Detect which cell encompasses the target text, then output its (x, y) center coordinate. 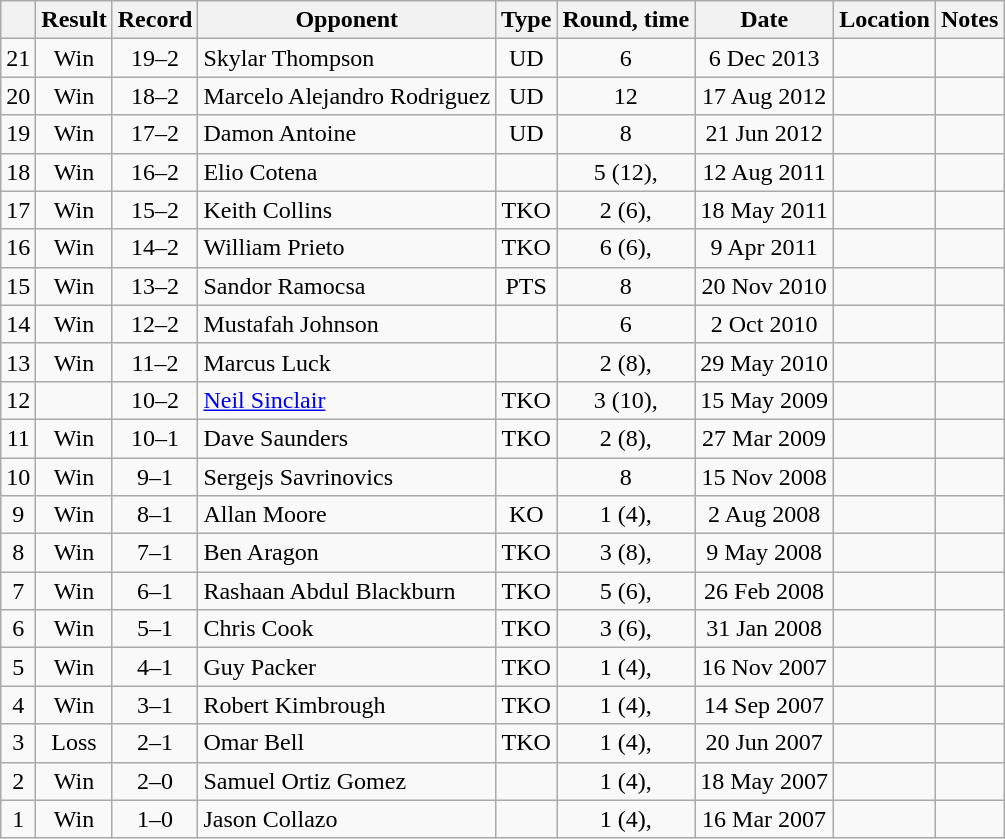
17 Aug 2012 (764, 96)
Opponent (347, 20)
16 Nov 2007 (764, 667)
1–0 (155, 819)
Allan Moore (347, 515)
6 (6), (626, 248)
14–2 (155, 248)
3 (8), (626, 553)
20 Nov 2010 (764, 286)
6 Dec 2013 (764, 58)
14 (18, 324)
9 Apr 2011 (764, 248)
5 (12), (626, 172)
3 (6), (626, 629)
15 May 2009 (764, 400)
Chris Cook (347, 629)
1 (18, 819)
Notes (969, 20)
9 May 2008 (764, 553)
27 Mar 2009 (764, 438)
5–1 (155, 629)
6–1 (155, 591)
2 (6), (626, 210)
17–2 (155, 134)
10–1 (155, 438)
11–2 (155, 362)
18 May 2007 (764, 781)
29 May 2010 (764, 362)
Samuel Ortiz Gomez (347, 781)
9–1 (155, 477)
Keith Collins (347, 210)
2 (18, 781)
Marcelo Alejandro Rodriguez (347, 96)
17 (18, 210)
31 Jan 2008 (764, 629)
3 (10), (626, 400)
Location (885, 20)
13–2 (155, 286)
Sergejs Savrinovics (347, 477)
12 Aug 2011 (764, 172)
4–1 (155, 667)
11 (18, 438)
16–2 (155, 172)
Robert Kimbrough (347, 705)
Loss (74, 743)
13 (18, 362)
19–2 (155, 58)
9 (18, 515)
14 Sep 2007 (764, 705)
3–1 (155, 705)
18 May 2011 (764, 210)
20 (18, 96)
12–2 (155, 324)
15 Nov 2008 (764, 477)
Elio Cotena (347, 172)
7 (18, 591)
Marcus Luck (347, 362)
20 Jun 2007 (764, 743)
15–2 (155, 210)
2–0 (155, 781)
Record (155, 20)
Mustafah Johnson (347, 324)
Neil Sinclair (347, 400)
Rashaan Abdul Blackburn (347, 591)
8–1 (155, 515)
3 (18, 743)
Dave Saunders (347, 438)
Damon Antoine (347, 134)
10 (18, 477)
26 Feb 2008 (764, 591)
William Prieto (347, 248)
Omar Bell (347, 743)
Jason Collazo (347, 819)
7–1 (155, 553)
19 (18, 134)
5 (18, 667)
2 Oct 2010 (764, 324)
16 Mar 2007 (764, 819)
Skylar Thompson (347, 58)
Sandor Ramocsa (347, 286)
21 (18, 58)
Type (526, 20)
Round, time (626, 20)
4 (18, 705)
18–2 (155, 96)
2–1 (155, 743)
2 Aug 2008 (764, 515)
PTS (526, 286)
16 (18, 248)
Ben Aragon (347, 553)
21 Jun 2012 (764, 134)
KO (526, 515)
15 (18, 286)
Result (74, 20)
5 (6), (626, 591)
10–2 (155, 400)
18 (18, 172)
Guy Packer (347, 667)
Date (764, 20)
